Identify which cell holds the provided text, then report its (X, Y) central coordinate. 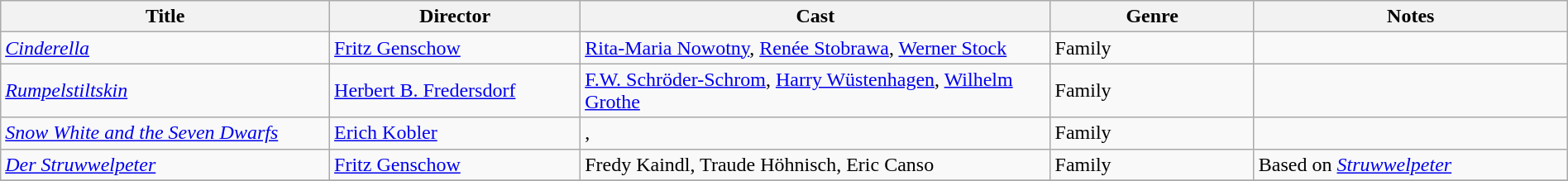
Genre (1152, 17)
Cast (815, 17)
Notes (1411, 17)
Cinderella (165, 48)
Erich Kobler (455, 133)
Rumpelstiltskin (165, 91)
Snow White and the Seven Dwarfs (165, 133)
Rita-Maria Nowotny, Renée Stobrawa, Werner Stock (815, 48)
F.W. Schröder-Schrom, Harry Wüstenhagen, Wilhelm Grothe (815, 91)
, (815, 133)
Director (455, 17)
Herbert B. Fredersdorf (455, 91)
Fredy Kaindl, Traude Höhnisch, Eric Canso (815, 164)
Based on Struwwelpeter (1411, 164)
Der Struwwelpeter (165, 164)
Title (165, 17)
